Output the [x, y] coordinate of the center of the cell containing the given text.  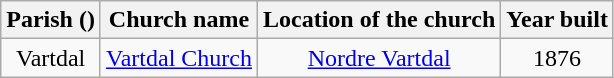
Year built [558, 20]
Location of the church [380, 20]
Vartdal [51, 58]
Vartdal Church [178, 58]
Parish () [51, 20]
1876 [558, 58]
Church name [178, 20]
Nordre Vartdal [380, 58]
